Find where the given text appears and provide that cell's center as [X, Y] coordinate. 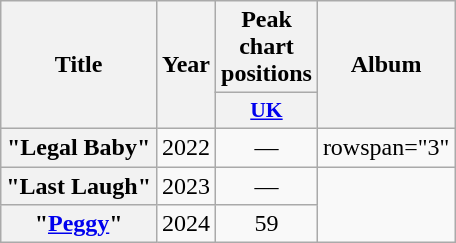
"Last Laugh" [79, 185]
"Legal Baby" [79, 147]
Year [186, 65]
rowspan="3" [386, 147]
2022 [186, 147]
Peak chart positions [267, 47]
"Peggy" [79, 224]
UK [267, 111]
Title [79, 65]
59 [267, 224]
Album [386, 65]
2023 [186, 185]
2024 [186, 224]
